Scan for the cell matching the given text and deliver its (x, y) coordinate at center. 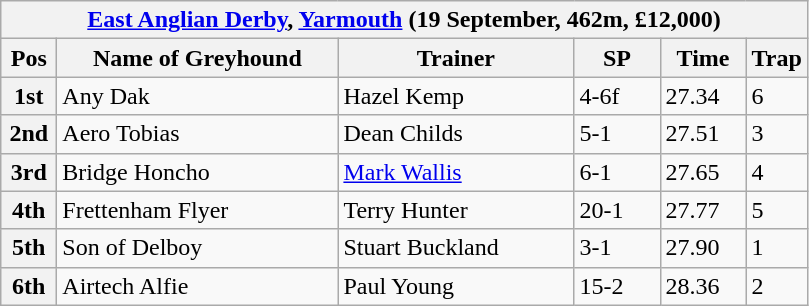
Terry Hunter (456, 210)
4th (29, 210)
2 (776, 286)
Trap (776, 58)
20-1 (617, 210)
Any Dak (198, 96)
Name of Greyhound (198, 58)
3-1 (617, 248)
5-1 (617, 134)
Son of Delboy (198, 248)
Airtech Alfie (198, 286)
SP (617, 58)
27.34 (703, 96)
1 (776, 248)
Pos (29, 58)
27.90 (703, 248)
Hazel Kemp (456, 96)
6-1 (617, 172)
28.36 (703, 286)
Time (703, 58)
East Anglian Derby, Yarmouth (19 September, 462m, £12,000) (404, 20)
15-2 (617, 286)
27.51 (703, 134)
3rd (29, 172)
27.77 (703, 210)
5 (776, 210)
6 (776, 96)
Paul Young (456, 286)
6th (29, 286)
Trainer (456, 58)
Aero Tobias (198, 134)
4 (776, 172)
Mark Wallis (456, 172)
1st (29, 96)
Frettenham Flyer (198, 210)
3 (776, 134)
Bridge Honcho (198, 172)
4-6f (617, 96)
27.65 (703, 172)
5th (29, 248)
2nd (29, 134)
Dean Childs (456, 134)
Stuart Buckland (456, 248)
